Output the [x, y] coordinate of the center of the cell containing the given text.  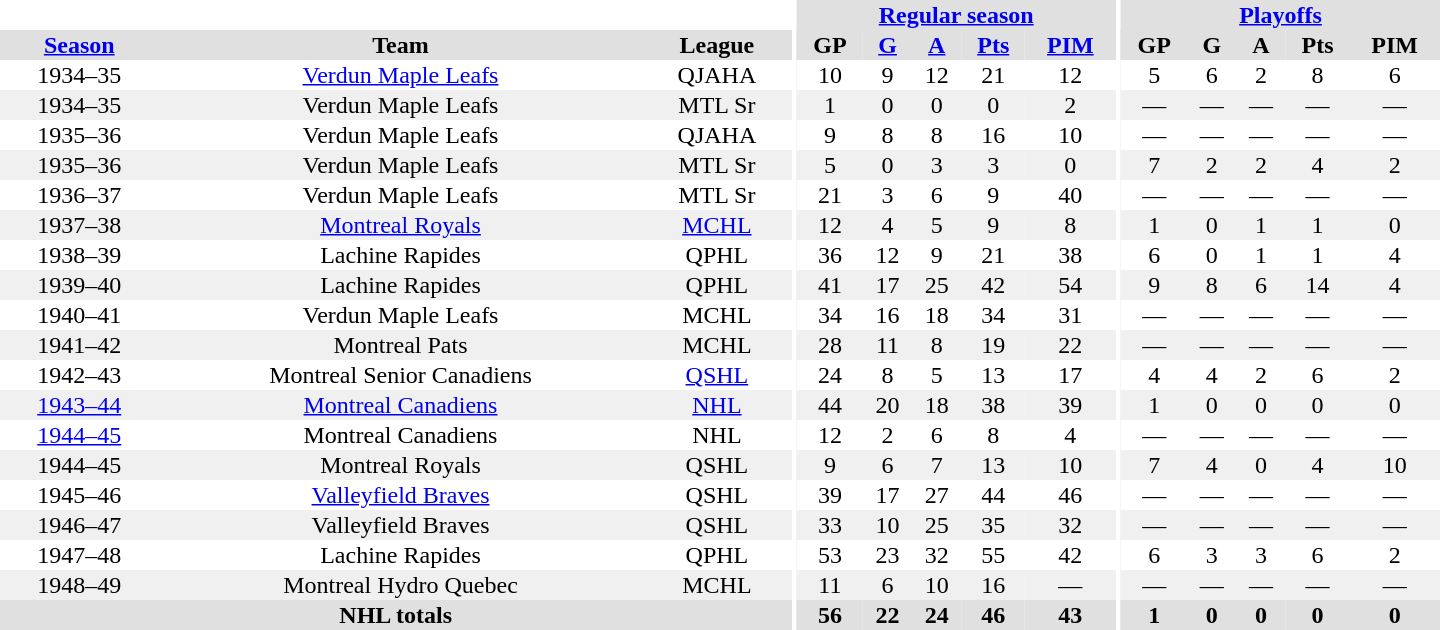
1946–47 [80, 525]
23 [888, 555]
1937–38 [80, 225]
League [716, 45]
56 [830, 615]
55 [993, 555]
1945–46 [80, 495]
NHL totals [396, 615]
53 [830, 555]
43 [1070, 615]
1941–42 [80, 345]
33 [830, 525]
28 [830, 345]
1940–41 [80, 315]
Montreal Hydro Quebec [401, 585]
14 [1318, 285]
19 [993, 345]
Season [80, 45]
31 [1070, 315]
1948–49 [80, 585]
35 [993, 525]
1942–43 [80, 375]
41 [830, 285]
Playoffs [1280, 15]
40 [1070, 195]
1939–40 [80, 285]
Montreal Pats [401, 345]
1936–37 [80, 195]
Team [401, 45]
36 [830, 255]
Montreal Senior Canadiens [401, 375]
27 [936, 495]
1938–39 [80, 255]
54 [1070, 285]
20 [888, 405]
Regular season [956, 15]
1943–44 [80, 405]
1947–48 [80, 555]
